Scan for the cell matching the given text and deliver its (X, Y) coordinate at center. 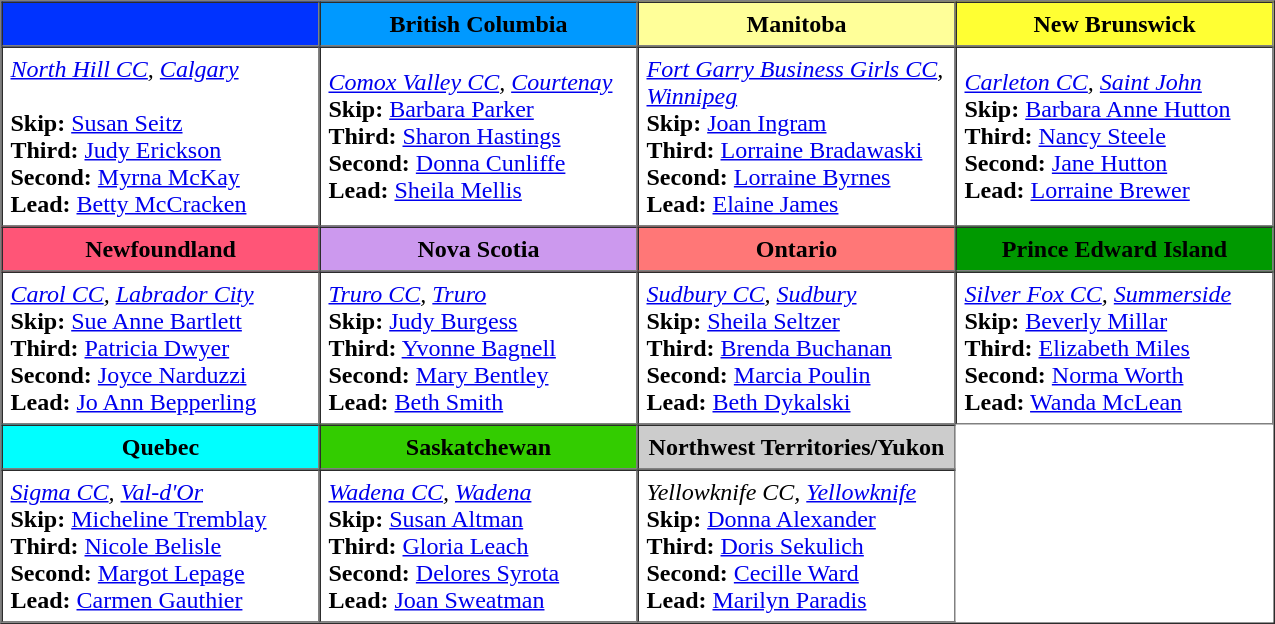
North Hill CC, CalgarySkip: Susan Seitz Third: Judy Erickson Second: Myrna McKay Lead: Betty McCracken (161, 136)
Sigma CC, Val-d'OrSkip: Micheline Tremblay Third: Nicole Belisle Second: Margot Lepage Lead: Carmen Gauthier (161, 546)
Yellowknife CC, YellowknifeSkip: Donna Alexander Third: Doris Sekulich Second: Cecille Ward Lead: Marilyn Paradis (797, 546)
Newfoundland (161, 248)
Truro CC, TruroSkip: Judy Burgess Third: Yvonne Bagnell Second: Mary Bentley Lead: Beth Smith (479, 348)
Saskatchewan (479, 446)
Carleton CC, Saint JohnSkip: Barbara Anne Hutton Third: Nancy Steele Second: Jane Hutton Lead: Lorraine Brewer (1115, 136)
New Brunswick (1115, 24)
British Columbia (479, 24)
Quebec (161, 446)
Sudbury CC, SudburySkip: Sheila Seltzer Third: Brenda Buchanan Second: Marcia Poulin Lead: Beth Dykalski (797, 348)
Silver Fox CC, SummersideSkip: Beverly Millar Third: Elizabeth Miles Second: Norma Worth Lead: Wanda McLean (1115, 348)
Northwest Territories/Yukon (797, 446)
Wadena CC, WadenaSkip: Susan Altman Third: Gloria Leach Second: Delores Syrota Lead: Joan Sweatman (479, 546)
Carol CC, Labrador CitySkip: Sue Anne Bartlett Third: Patricia Dwyer Second: Joyce Narduzzi Lead: Jo Ann Bepperling (161, 348)
Ontario (797, 248)
Comox Valley CC, CourtenaySkip: Barbara Parker Third: Sharon Hastings Second: Donna Cunliffe Lead: Sheila Mellis (479, 136)
Manitoba (797, 24)
Nova Scotia (479, 248)
Prince Edward Island (1115, 248)
Fort Garry Business Girls CC, WinnipegSkip: Joan Ingram Third: Lorraine Bradawaski Second: Lorraine Byrnes Lead: Elaine James (797, 136)
